Pinpoint the cell where the given text exists, returning its [x, y] midpoint coordinate. 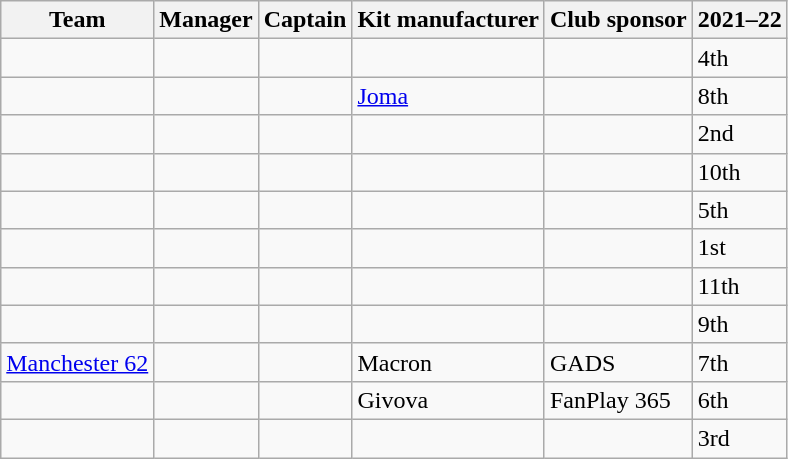
Macron [448, 362]
6th [740, 400]
3rd [740, 438]
1st [740, 248]
7th [740, 362]
Club sponsor [618, 20]
Givova [448, 400]
5th [740, 210]
Joma [448, 96]
Team [78, 20]
2021–22 [740, 20]
FanPlay 365 [618, 400]
Manchester 62 [78, 362]
8th [740, 96]
GADS [618, 362]
11th [740, 286]
10th [740, 172]
Captain [305, 20]
4th [740, 58]
9th [740, 324]
Kit manufacturer [448, 20]
2nd [740, 134]
Manager [206, 20]
